Detect which cell encompasses the target text, then output its [x, y] center coordinate. 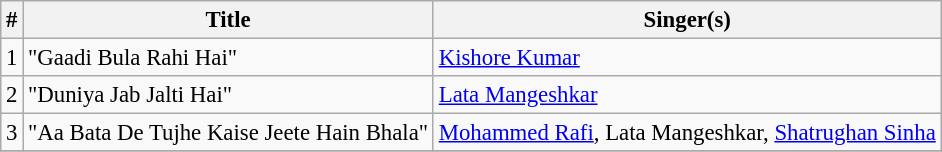
# [12, 20]
"Duniya Jab Jalti Hai" [228, 95]
Title [228, 20]
2 [12, 95]
Mohammed Rafi, Lata Mangeshkar, Shatrughan Sinha [687, 133]
Lata Mangeshkar [687, 95]
3 [12, 133]
"Gaadi Bula Rahi Hai" [228, 58]
1 [12, 58]
"Aa Bata De Tujhe Kaise Jeete Hain Bhala" [228, 133]
Kishore Kumar [687, 58]
Singer(s) [687, 20]
